Determine the [x, y] coordinate at the center of the cell enclosing the given text.  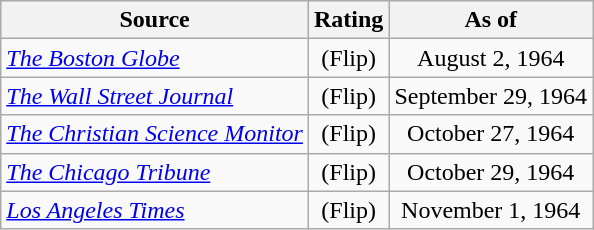
Los Angeles Times [155, 210]
The Boston Globe [155, 58]
October 29, 1964 [491, 172]
Source [155, 20]
August 2, 1964 [491, 58]
The Chicago Tribune [155, 172]
The Wall Street Journal [155, 96]
October 27, 1964 [491, 134]
Rating [348, 20]
September 29, 1964 [491, 96]
November 1, 1964 [491, 210]
The Christian Science Monitor [155, 134]
As of [491, 20]
